From the cell containing the given text, extract its center point as [x, y] coordinate. 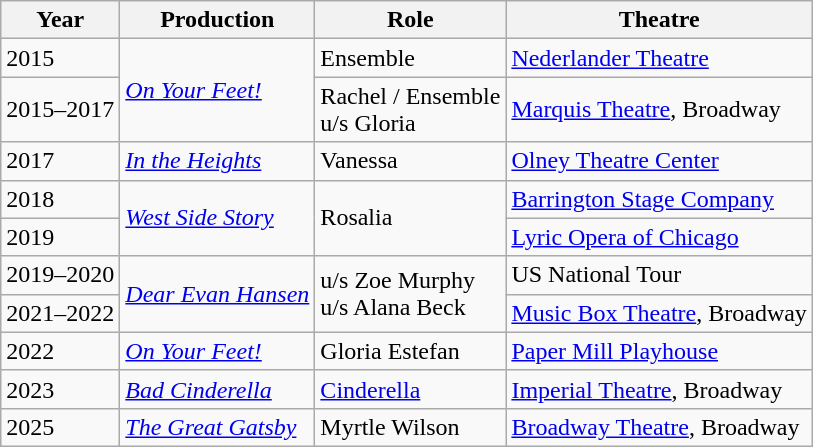
2017 [60, 161]
Imperial Theatre, Broadway [660, 389]
Year [60, 20]
Role [410, 20]
Theatre [660, 20]
2018 [60, 199]
Production [218, 20]
2015–2017 [60, 110]
Myrtle Wilson [410, 427]
Cinderella [410, 389]
Music Box Theatre, Broadway [660, 313]
West Side Story [218, 218]
2021–2022 [60, 313]
Olney Theatre Center [660, 161]
Ensemble [410, 58]
Lyric Opera of Chicago [660, 237]
Rachel / Ensembleu/s Gloria [410, 110]
Rosalia [410, 218]
2015 [60, 58]
u/s Zoe Murphyu/s Alana Beck [410, 294]
2023 [60, 389]
Vanessa [410, 161]
In the Heights [218, 161]
Bad Cinderella [218, 389]
2025 [60, 427]
2019 [60, 237]
2019–2020 [60, 275]
Nederlander Theatre [660, 58]
Dear Evan Hansen [218, 294]
Barrington Stage Company [660, 199]
Marquis Theatre, Broadway [660, 110]
Gloria Estefan [410, 351]
Paper Mill Playhouse [660, 351]
Broadway Theatre, Broadway [660, 427]
2022 [60, 351]
The Great Gatsby [218, 427]
US National Tour [660, 275]
